Find where the given text appears and provide that cell's center as (x, y) coordinate. 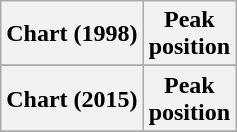
Chart (1998) (72, 34)
Chart (2015) (72, 98)
